Search for the cell housing the specified text and yield its (x, y) center coordinate. 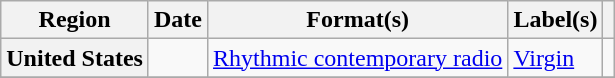
United States (75, 58)
Rhythmic contemporary radio (358, 58)
Virgin (556, 58)
Date (178, 20)
Region (75, 20)
Format(s) (358, 20)
Label(s) (556, 20)
